From the cell containing the given text, extract its center point as (X, Y) coordinate. 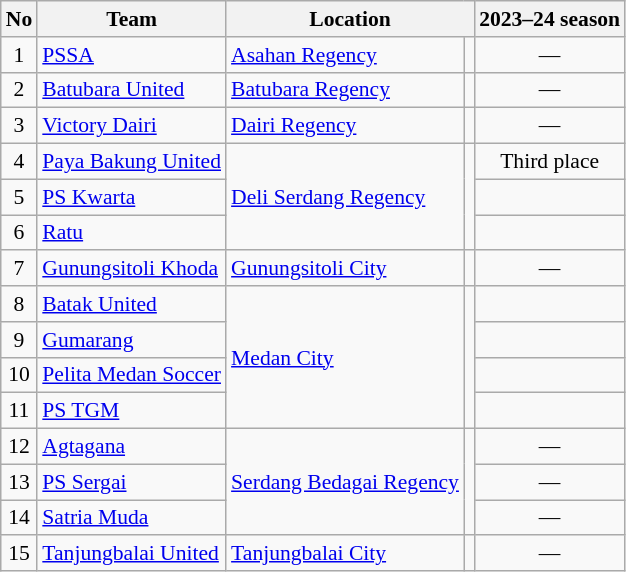
Batak United (132, 304)
Gunungsitoli City (345, 269)
No (20, 19)
7 (20, 269)
Serdang Bedagai Regency (345, 482)
Batubara Regency (345, 90)
13 (20, 482)
PS Kwarta (132, 197)
1 (20, 55)
6 (20, 233)
Gumarang (132, 340)
Ratu (132, 233)
2 (20, 90)
9 (20, 340)
14 (20, 518)
Pelita Medan Soccer (132, 375)
4 (20, 162)
Location (350, 19)
Satria Muda (132, 518)
Tanjungbalai City (345, 554)
12 (20, 447)
Team (132, 19)
5 (20, 197)
10 (20, 375)
Asahan Regency (345, 55)
3 (20, 126)
PS TGM (132, 411)
Dairi Regency (345, 126)
Medan City (345, 357)
Batubara United (132, 90)
Paya Bakung United (132, 162)
Agtagana (132, 447)
11 (20, 411)
Third place (550, 162)
15 (20, 554)
Deli Serdang Regency (345, 198)
Tanjungbalai United (132, 554)
8 (20, 304)
PSSA (132, 55)
PS Sergai (132, 482)
2023–24 season (550, 19)
Gunungsitoli Khoda (132, 269)
Victory Dairi (132, 126)
